Search for the cell housing the specified text and yield its (X, Y) center coordinate. 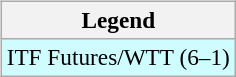
ITF Futures/WTT (6–1) (118, 57)
Legend (118, 20)
